Provide the (X, Y) coordinate of the cell's center where the given text is located.  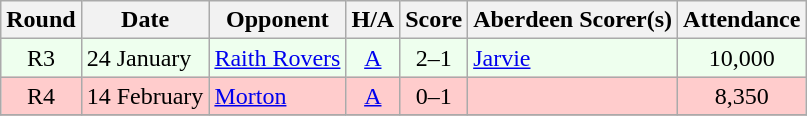
10,000 (742, 58)
Opponent (278, 20)
R4 (41, 96)
8,350 (742, 96)
24 January (145, 58)
Score (434, 20)
14 February (145, 96)
Morton (278, 96)
Aberdeen Scorer(s) (573, 20)
Jarvie (573, 58)
Date (145, 20)
2–1 (434, 58)
R3 (41, 58)
Round (41, 20)
0–1 (434, 96)
Attendance (742, 20)
Raith Rovers (278, 58)
H/A (373, 20)
